Search for the cell housing the specified text and yield its (X, Y) center coordinate. 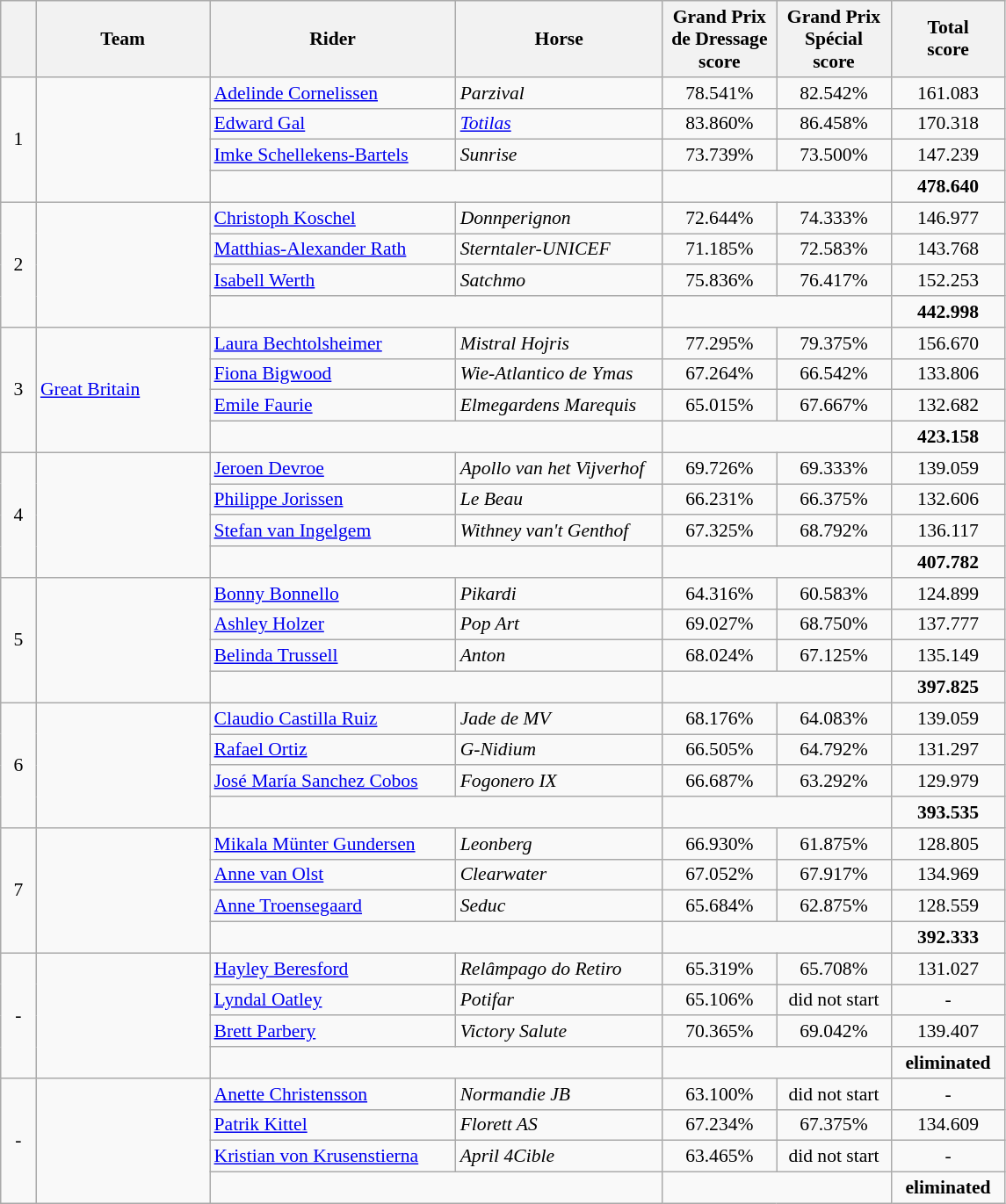
442.998 (948, 312)
67.375% (834, 1125)
Laura Bechtolsheimer (332, 343)
134.969 (948, 875)
61.875% (834, 844)
69.027% (720, 624)
134.609 (948, 1125)
65.015% (720, 406)
73.500% (834, 155)
129.979 (948, 782)
68.176% (720, 718)
72.583% (834, 249)
79.375% (834, 343)
Grand Prix de Dressage score (720, 39)
Bonny Bonnello (332, 594)
Anne van Olst (332, 875)
135.149 (948, 656)
G-Nidium (559, 750)
Leonberg (559, 844)
67.125% (834, 656)
70.365% (720, 1032)
393.535 (948, 812)
75.836% (720, 281)
67.325% (720, 531)
Jade de MV (559, 718)
5 (18, 640)
66.930% (720, 844)
Victory Salute (559, 1032)
71.185% (720, 249)
63.100% (720, 1094)
Satchmo (559, 281)
74.333% (834, 218)
Jeroen Devroe (332, 468)
Seduc (559, 906)
1 (18, 140)
Anne Troensegaard (332, 906)
Fogonero IX (559, 782)
62.875% (834, 906)
65.106% (720, 1000)
69.726% (720, 468)
Great Britain (123, 390)
86.458% (834, 124)
77.295% (720, 343)
Ashley Holzer (332, 624)
124.899 (948, 594)
161.083 (948, 93)
Totilas (559, 124)
3 (18, 390)
Hayley Beresford (332, 969)
7 (18, 890)
Fiona Bigwood (332, 374)
478.640 (948, 187)
Rider (332, 39)
Anette Christensson (332, 1094)
67.917% (834, 875)
69.042% (834, 1032)
65.708% (834, 969)
170.318 (948, 124)
68.750% (834, 624)
Emile Faurie (332, 406)
2 (18, 264)
132.682 (948, 406)
63.465% (720, 1157)
Totalscore (948, 39)
Kristian von Krusenstierna (332, 1157)
67.052% (720, 875)
Patrik Kittel (332, 1125)
64.792% (834, 750)
68.024% (720, 656)
Isabell Werth (332, 281)
6 (18, 765)
Lyndal Oatley (332, 1000)
143.768 (948, 249)
139.407 (948, 1032)
Relâmpago do Retiro (559, 969)
Anton (559, 656)
128.805 (948, 844)
60.583% (834, 594)
64.316% (720, 594)
Potifar (559, 1000)
392.333 (948, 938)
Rafael Ortiz (332, 750)
Clearwater (559, 875)
131.297 (948, 750)
136.117 (948, 531)
66.687% (720, 782)
66.231% (720, 500)
Elmegardens Marequis (559, 406)
Horse (559, 39)
128.559 (948, 906)
Claudio Castilla Ruiz (332, 718)
152.253 (948, 281)
64.083% (834, 718)
69.333% (834, 468)
76.417% (834, 281)
146.977 (948, 218)
Donnperignon (559, 218)
147.239 (948, 155)
65.684% (720, 906)
66.505% (720, 750)
397.825 (948, 688)
Sunrise (559, 155)
Apollo van het Vijverhof (559, 468)
Team (123, 39)
65.319% (720, 969)
73.739% (720, 155)
Brett Parbery (332, 1032)
407.782 (948, 562)
Wie-Atlantico de Ymas (559, 374)
Withney van't Genthof (559, 531)
137.777 (948, 624)
156.670 (948, 343)
Philippe Jorissen (332, 500)
José María Sanchez Cobos (332, 782)
April 4Cible (559, 1157)
Parzival (559, 93)
Florett AS (559, 1125)
67.264% (720, 374)
Imke Schellekens-Bartels (332, 155)
Mikala Münter Gundersen (332, 844)
78.541% (720, 93)
133.806 (948, 374)
83.860% (720, 124)
Normandie JB (559, 1094)
63.292% (834, 782)
Christoph Koschel (332, 218)
82.542% (834, 93)
132.606 (948, 500)
Mistral Hojris (559, 343)
68.792% (834, 531)
Pop Art (559, 624)
Matthias-Alexander Rath (332, 249)
Edward Gal (332, 124)
4 (18, 515)
Le Beau (559, 500)
423.158 (948, 437)
66.542% (834, 374)
Adelinde Cornelissen (332, 93)
Grand Prix Spécialscore (834, 39)
Stefan van Ingelgem (332, 531)
67.667% (834, 406)
Belinda Trussell (332, 656)
67.234% (720, 1125)
131.027 (948, 969)
72.644% (720, 218)
Sterntaler-UNICEF (559, 249)
66.375% (834, 500)
Pikardi (559, 594)
